Pinpoint the cell where the given text exists, returning its [X, Y] midpoint coordinate. 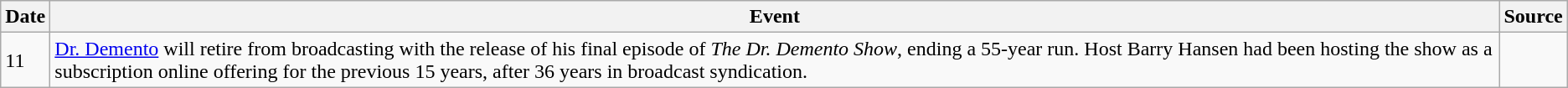
Source [1533, 17]
11 [25, 60]
Date [25, 17]
Event [775, 17]
